Provide the (X, Y) coordinate of the cell's center where the given text is located.  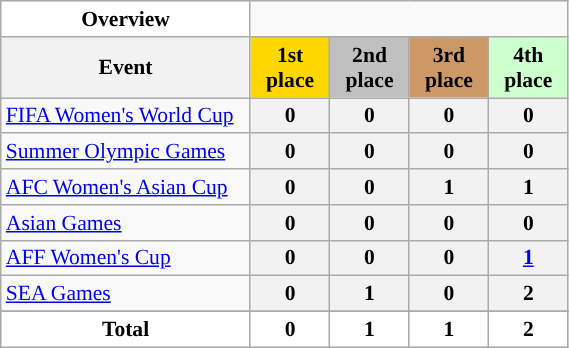
Total (126, 330)
Event (126, 68)
1st place (290, 68)
Overview (126, 19)
4th place (528, 68)
SEA Games (126, 294)
AFF Women's Cup (126, 258)
Summer Olympic Games (126, 152)
FIFA Women's World Cup (126, 116)
AFC Women's Asian Cup (126, 187)
Asian Games (126, 223)
3rd place (448, 68)
2nd place (370, 68)
